Capture the cell that displays the provided text and extract its (X, Y) central coordinate. 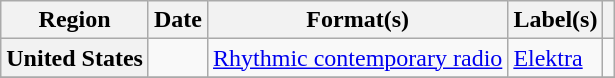
Label(s) (556, 20)
Rhythmic contemporary radio (358, 58)
Elektra (556, 58)
Format(s) (358, 20)
United States (75, 58)
Region (75, 20)
Date (178, 20)
